Output the [X, Y] coordinate of the center of the cell containing the given text.  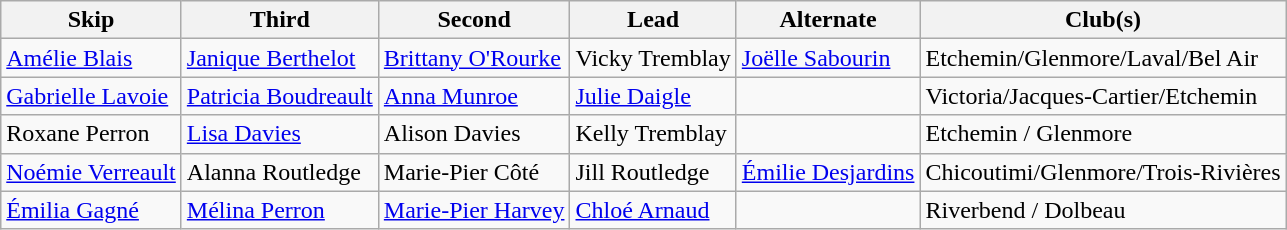
Émilia Gagné [92, 210]
Second [474, 20]
Etchemin/Glenmore/Laval/Bel Air [1103, 58]
Amélie Blais [92, 58]
Alison Davies [474, 134]
Roxane Perron [92, 134]
Skip [92, 20]
Chicoutimi/Glenmore/Trois-Rivières [1103, 172]
Victoria/Jacques-Cartier/Etchemin [1103, 96]
Émilie Desjardins [828, 172]
Mélina Perron [280, 210]
Julie Daigle [653, 96]
Lisa Davies [280, 134]
Janique Berthelot [280, 58]
Anna Munroe [474, 96]
Marie-Pier Côté [474, 172]
Patricia Boudreault [280, 96]
Gabrielle Lavoie [92, 96]
Noémie Verreault [92, 172]
Alanna Routledge [280, 172]
Third [280, 20]
Lead [653, 20]
Marie-Pier Harvey [474, 210]
Jill Routledge [653, 172]
Club(s) [1103, 20]
Vicky Tremblay [653, 58]
Etchemin / Glenmore [1103, 134]
Joëlle Sabourin [828, 58]
Alternate [828, 20]
Riverbend / Dolbeau [1103, 210]
Kelly Tremblay [653, 134]
Chloé Arnaud [653, 210]
Brittany O'Rourke [474, 58]
